From the cell containing the given text, extract its center point as (X, Y) coordinate. 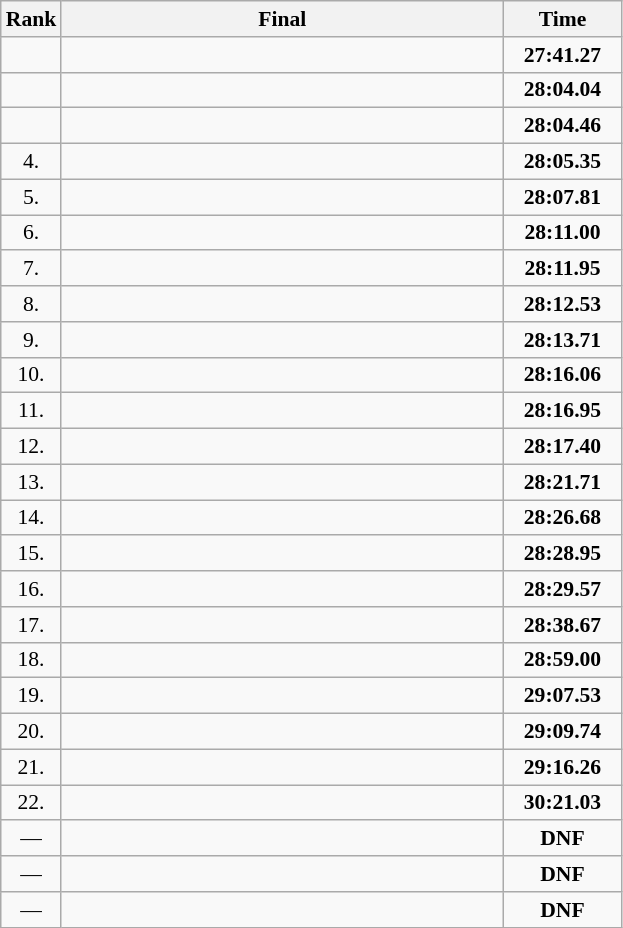
28:38.67 (562, 625)
27:41.27 (562, 55)
17. (32, 625)
28:07.81 (562, 197)
30:21.03 (562, 803)
22. (32, 803)
28:04.46 (562, 126)
10. (32, 375)
28:05.35 (562, 162)
28:28.95 (562, 554)
Time (562, 19)
14. (32, 518)
29:09.74 (562, 732)
21. (32, 767)
18. (32, 660)
28:17.40 (562, 447)
6. (32, 233)
8. (32, 304)
28:59.00 (562, 660)
11. (32, 411)
28:16.95 (562, 411)
9. (32, 340)
28:16.06 (562, 375)
28:11.00 (562, 233)
29:16.26 (562, 767)
19. (32, 696)
20. (32, 732)
28:13.71 (562, 340)
13. (32, 482)
28:29.57 (562, 589)
12. (32, 447)
28:21.71 (562, 482)
4. (32, 162)
7. (32, 269)
16. (32, 589)
28:26.68 (562, 518)
29:07.53 (562, 696)
28:12.53 (562, 304)
28:04.04 (562, 90)
15. (32, 554)
28:11.95 (562, 269)
5. (32, 197)
Final (282, 19)
Rank (32, 19)
